Detect which cell encompasses the target text, then output its (x, y) center coordinate. 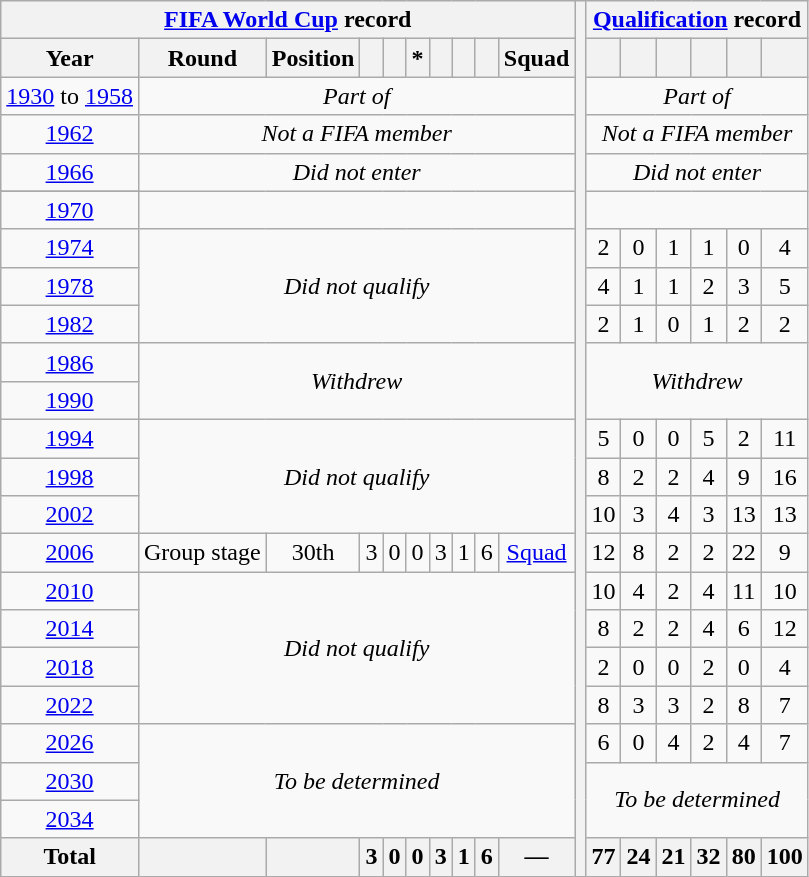
100 (784, 857)
* (418, 58)
Qualification record (697, 20)
1970 (70, 210)
1962 (70, 134)
FIFA World Cup record (288, 20)
2018 (70, 667)
2030 (70, 781)
1982 (70, 324)
Group stage (202, 553)
2034 (70, 819)
16 (784, 477)
Round (202, 58)
2010 (70, 591)
22 (744, 553)
1986 (70, 362)
24 (638, 857)
Position (313, 58)
2006 (70, 553)
2014 (70, 629)
1990 (70, 400)
30th (313, 553)
32 (708, 857)
1978 (70, 286)
1974 (70, 248)
1994 (70, 438)
2022 (70, 705)
2002 (70, 515)
Total (70, 857)
1930 to 1958 (70, 96)
1998 (70, 477)
77 (604, 857)
2026 (70, 743)
80 (744, 857)
21 (674, 857)
— (536, 857)
Year (70, 58)
1966 (70, 172)
